Search for the cell housing the specified text and yield its (X, Y) center coordinate. 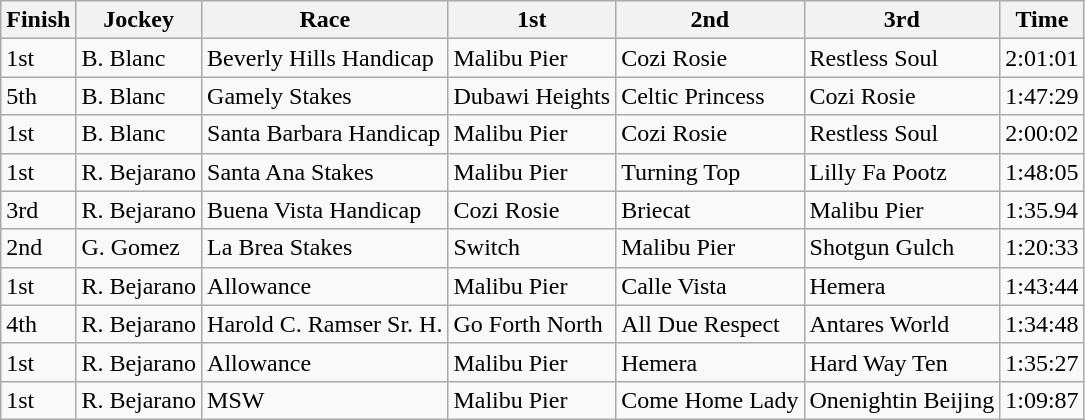
1:09:87 (1042, 400)
5th (38, 96)
Calle Vista (710, 286)
Harold C. Ramser Sr. H. (325, 324)
MSW (325, 400)
1:43:44 (1042, 286)
All Due Respect (710, 324)
1:20:33 (1042, 248)
Briecat (710, 210)
Hard Way Ten (902, 362)
Antares World (902, 324)
Dubawi Heights (532, 96)
1:34:48 (1042, 324)
2:00:02 (1042, 134)
2:01:01 (1042, 58)
4th (38, 324)
Finish (38, 20)
Come Home Lady (710, 400)
Celtic Princess (710, 96)
1:48:05 (1042, 172)
Santa Barbara Handicap (325, 134)
G. Gomez (139, 248)
Beverly Hills Handicap (325, 58)
Jockey (139, 20)
Go Forth North (532, 324)
Buena Vista Handicap (325, 210)
1:47:29 (1042, 96)
Lilly Fa Pootz (902, 172)
Turning Top (710, 172)
1:35:27 (1042, 362)
Shotgun Gulch (902, 248)
Time (1042, 20)
Santa Ana Stakes (325, 172)
La Brea Stakes (325, 248)
Onenightin Beijing (902, 400)
Race (325, 20)
Switch (532, 248)
1:35.94 (1042, 210)
Gamely Stakes (325, 96)
